Identify which cell holds the provided text, then report its [x, y] central coordinate. 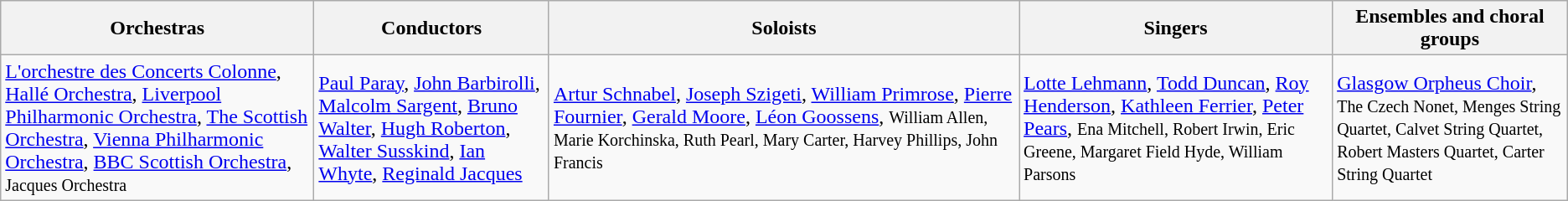
Ensembles and choral groups [1451, 28]
Orchestras [157, 28]
Paul Paray, John Barbirolli, Malcolm Sargent, Bruno Walter, Hugh Roberton, Walter Susskind, Ian Whyte, Reginald Jacques [432, 127]
Singers [1176, 28]
Conductors [432, 28]
Soloists [784, 28]
Glasgow Orpheus Choir, The Czech Nonet, Menges String Quartet, Calvet String Quartet, Robert Masters Quartet, Carter String Quartet [1451, 127]
